Identify which cell holds the provided text, then report its (X, Y) central coordinate. 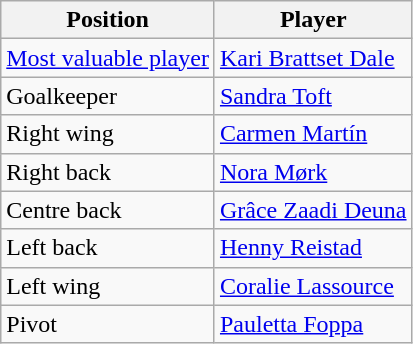
Pauletta Foppa (313, 324)
Coralie Lassource (313, 286)
Player (313, 20)
Position (108, 20)
Right back (108, 172)
Nora Mørk (313, 172)
Right wing (108, 134)
Left back (108, 248)
Henny Reistad (313, 248)
Centre back (108, 210)
Carmen Martín (313, 134)
Pivot (108, 324)
Sandra Toft (313, 96)
Grâce Zaadi Deuna (313, 210)
Left wing (108, 286)
Most valuable player (108, 58)
Kari Brattset Dale (313, 58)
Goalkeeper (108, 96)
